Find where the given text appears and provide that cell's center as [x, y] coordinate. 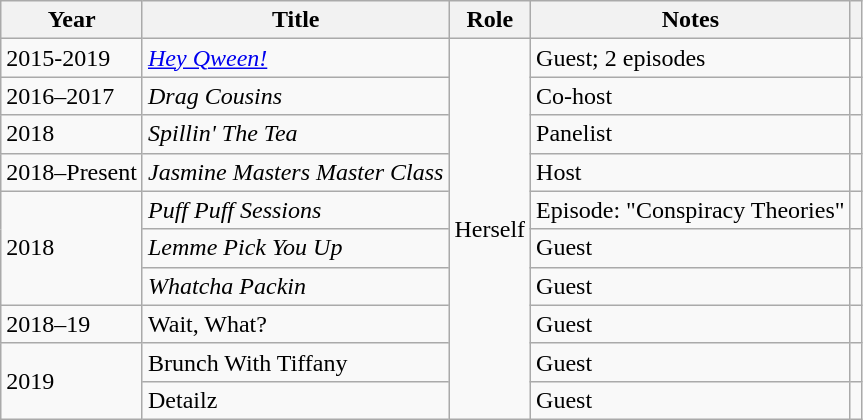
Episode: "Conspiracy Theories" [691, 210]
2015-2019 [72, 58]
2018–Present [72, 172]
Jasmine Masters Master Class [295, 172]
2016–2017 [72, 96]
Brunch With Tiffany [295, 362]
Host [691, 172]
Spillin' The Tea [295, 134]
2019 [72, 381]
Whatcha Packin [295, 286]
Lemme Pick You Up [295, 248]
Hey Qween! [295, 58]
Herself [490, 230]
Panelist [691, 134]
Role [490, 20]
Wait, What? [295, 324]
Title [295, 20]
Puff Puff Sessions [295, 210]
Drag Cousins [295, 96]
Notes [691, 20]
Year [72, 20]
Detailz [295, 400]
Guest; 2 episodes [691, 58]
Co-host [691, 96]
2018–19 [72, 324]
